For the text-containing cell, return its midpoint in [x, y] coordinate format. 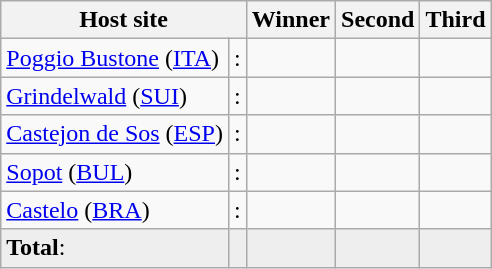
Sopot (BUL) [115, 172]
Poggio Bustone (ITA) [115, 58]
Second [378, 20]
Grindelwald (SUI) [115, 96]
Castelo (BRA) [115, 210]
Winner [290, 20]
Host site [124, 20]
Castejon de Sos (ESP) [115, 134]
Total: [115, 248]
Third [456, 20]
